From the cell containing the given text, extract its center point as [x, y] coordinate. 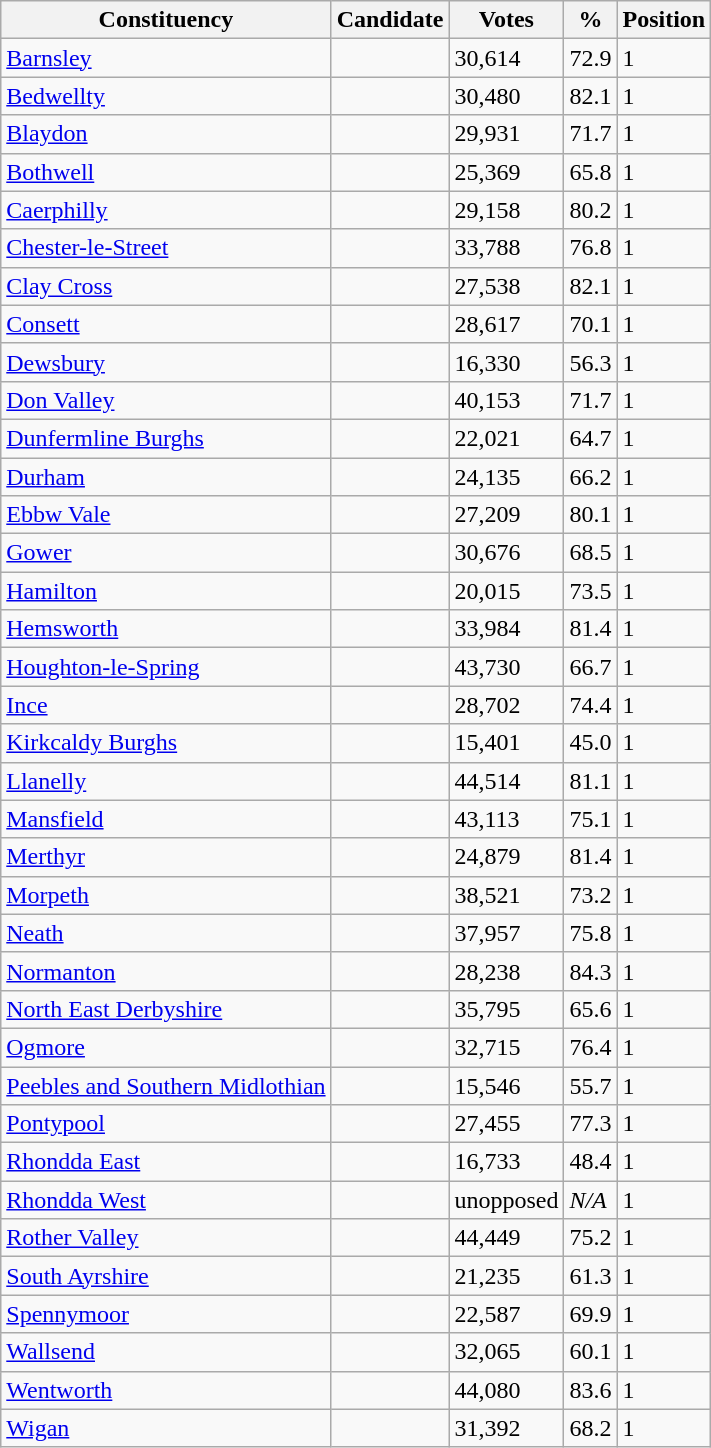
60.1 [590, 1352]
Wentworth [166, 1390]
Ogmore [166, 1047]
Dunfermline Burghs [166, 438]
61.3 [590, 1276]
24,879 [506, 857]
Barnsley [166, 58]
29,158 [506, 210]
74.4 [590, 705]
81.1 [590, 781]
28,702 [506, 705]
Wallsend [166, 1352]
75.8 [590, 933]
80.1 [590, 515]
69.9 [590, 1314]
North East Derbyshire [166, 1009]
84.3 [590, 971]
N/A [590, 1200]
35,795 [506, 1009]
66.7 [590, 667]
83.6 [590, 1390]
73.5 [590, 591]
Houghton-le-Spring [166, 667]
Morpeth [166, 895]
Blaydon [166, 134]
40,153 [506, 400]
20,015 [506, 591]
65.8 [590, 172]
Constituency [166, 20]
44,080 [506, 1390]
37,957 [506, 933]
32,715 [506, 1047]
48.4 [590, 1162]
Clay Cross [166, 286]
Kirkcaldy Burghs [166, 743]
75.1 [590, 819]
75.2 [590, 1238]
Normanton [166, 971]
77.3 [590, 1124]
Votes [506, 20]
30,676 [506, 553]
Consett [166, 324]
73.2 [590, 895]
Rhondda East [166, 1162]
Bothwell [166, 172]
68.5 [590, 553]
28,617 [506, 324]
Peebles and Southern Midlothian [166, 1085]
66.2 [590, 477]
21,235 [506, 1276]
33,984 [506, 629]
76.4 [590, 1047]
unopposed [506, 1200]
25,369 [506, 172]
South Ayrshire [166, 1276]
Spennymoor [166, 1314]
Dewsbury [166, 362]
Pontypool [166, 1124]
16,733 [506, 1162]
Ince [166, 705]
15,401 [506, 743]
76.8 [590, 248]
27,209 [506, 515]
Wigan [166, 1428]
Durham [166, 477]
31,392 [506, 1428]
72.9 [590, 58]
Don Valley [166, 400]
Neath [166, 933]
43,730 [506, 667]
% [590, 20]
Position [664, 20]
29,931 [506, 134]
27,455 [506, 1124]
Hemsworth [166, 629]
44,449 [506, 1238]
45.0 [590, 743]
44,514 [506, 781]
68.2 [590, 1428]
56.3 [590, 362]
Rhondda West [166, 1200]
Rother Valley [166, 1238]
80.2 [590, 210]
Bedwellty [166, 96]
55.7 [590, 1085]
43,113 [506, 819]
22,021 [506, 438]
70.1 [590, 324]
30,480 [506, 96]
Mansfield [166, 819]
16,330 [506, 362]
33,788 [506, 248]
Candidate [390, 20]
65.6 [590, 1009]
Ebbw Vale [166, 515]
15,546 [506, 1085]
38,521 [506, 895]
64.7 [590, 438]
Merthyr [166, 857]
30,614 [506, 58]
24,135 [506, 477]
27,538 [506, 286]
Caerphilly [166, 210]
22,587 [506, 1314]
Hamilton [166, 591]
Gower [166, 553]
28,238 [506, 971]
Llanelly [166, 781]
Chester-le-Street [166, 248]
32,065 [506, 1352]
